Scan for the cell matching the given text and deliver its [X, Y] coordinate at center. 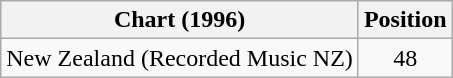
48 [405, 58]
Chart (1996) [180, 20]
Position [405, 20]
New Zealand (Recorded Music NZ) [180, 58]
